Search for the cell housing the specified text and yield its (X, Y) center coordinate. 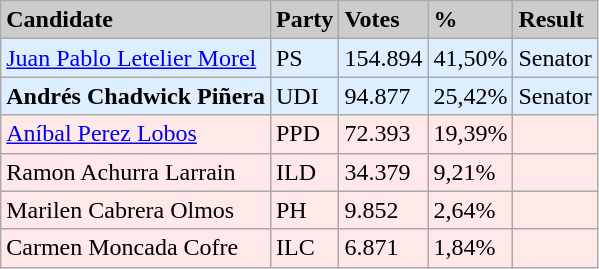
Party (304, 20)
Aníbal Perez Lobos (136, 134)
9,21% (470, 172)
ILC (304, 248)
41,50% (470, 58)
19,39% (470, 134)
72.393 (384, 134)
Result (555, 20)
Juan Pablo Letelier Morel (136, 58)
94.877 (384, 96)
1,84% (470, 248)
Andrés Chadwick Piñera (136, 96)
Votes (384, 20)
6.871 (384, 248)
UDI (304, 96)
PS (304, 58)
Candidate (136, 20)
2,64% (470, 210)
% (470, 20)
34.379 (384, 172)
PH (304, 210)
154.894 (384, 58)
25,42% (470, 96)
Ramon Achurra Larrain (136, 172)
ILD (304, 172)
Carmen Moncada Cofre (136, 248)
9.852 (384, 210)
Marilen Cabrera Olmos (136, 210)
PPD (304, 134)
